Find where the given text appears and provide that cell's center as (X, Y) coordinate. 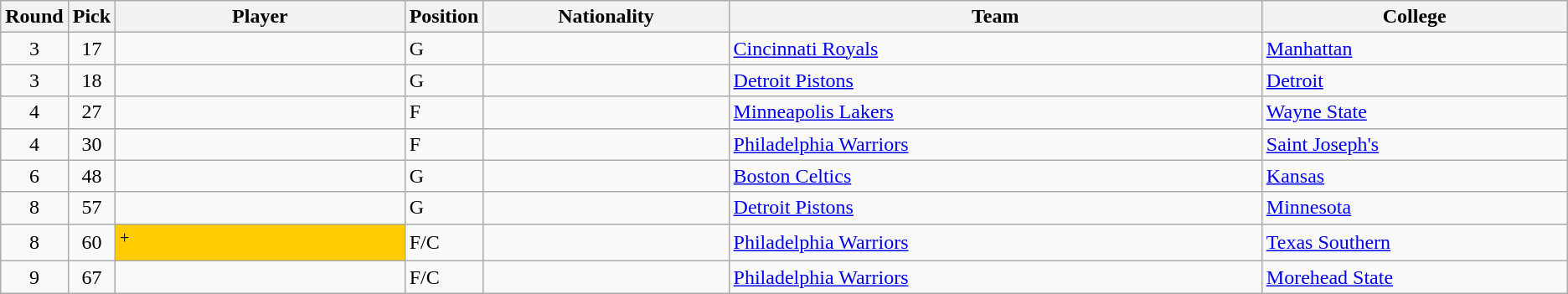
67 (91, 277)
Position (444, 17)
Texas Southern (1414, 243)
Morehead State (1414, 277)
Wayne State (1414, 112)
Nationality (606, 17)
Kansas (1414, 176)
9 (34, 277)
Round (34, 17)
College (1414, 17)
Player (260, 17)
30 (91, 144)
Team (995, 17)
Detroit (1414, 80)
Pick (91, 17)
17 (91, 49)
Cincinnati Royals (995, 49)
Minnesota (1414, 208)
Saint Joseph's (1414, 144)
Manhattan (1414, 49)
Minneapolis Lakers (995, 112)
+ (260, 243)
18 (91, 80)
60 (91, 243)
57 (91, 208)
48 (91, 176)
Boston Celtics (995, 176)
6 (34, 176)
27 (91, 112)
